Capture the cell that displays the provided text and extract its [x, y] central coordinate. 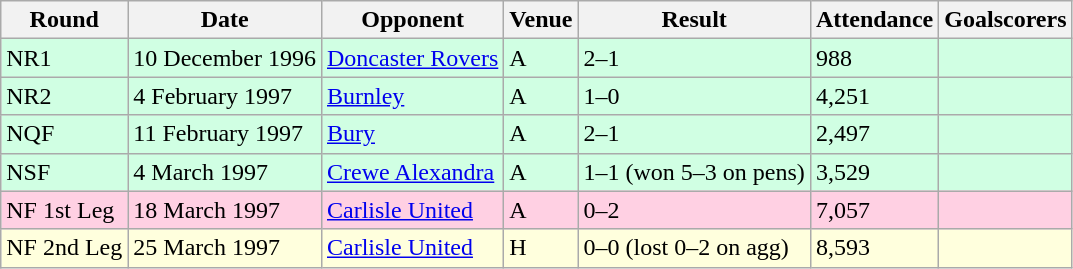
10 December 1996 [225, 58]
Result [694, 20]
NR2 [64, 96]
NF 1st Leg [64, 210]
0–0 (lost 0–2 on agg) [694, 248]
NR1 [64, 58]
25 March 1997 [225, 248]
0–2 [694, 210]
4,251 [874, 96]
NF 2nd Leg [64, 248]
Round [64, 20]
11 February 1997 [225, 134]
18 March 1997 [225, 210]
Goalscorers [1006, 20]
3,529 [874, 172]
4 February 1997 [225, 96]
H [541, 248]
Burnley [412, 96]
Opponent [412, 20]
4 March 1997 [225, 172]
Bury [412, 134]
Crewe Alexandra [412, 172]
NSF [64, 172]
8,593 [874, 248]
1–1 (won 5–3 on pens) [694, 172]
Doncaster Rovers [412, 58]
1–0 [694, 96]
Venue [541, 20]
988 [874, 58]
Attendance [874, 20]
2,497 [874, 134]
7,057 [874, 210]
Date [225, 20]
NQF [64, 134]
